Scan for the cell matching the given text and deliver its (X, Y) coordinate at center. 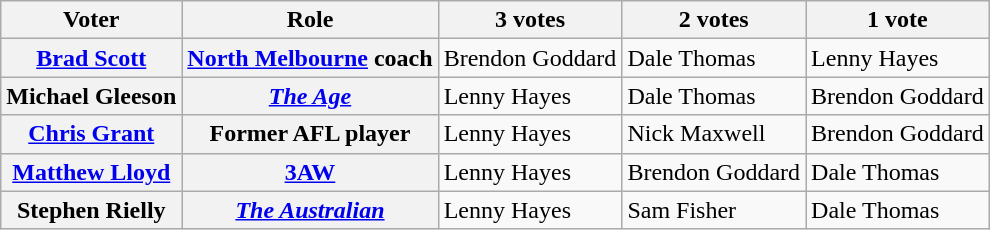
The Australian (310, 210)
The Age (310, 96)
Voter (92, 20)
1 vote (898, 20)
2 votes (714, 20)
Brad Scott (92, 58)
Role (310, 20)
3 votes (530, 20)
Chris Grant (92, 134)
Stephen Rielly (92, 210)
Matthew Lloyd (92, 172)
Sam Fisher (714, 210)
Michael Gleeson (92, 96)
3AW (310, 172)
Nick Maxwell (714, 134)
North Melbourne coach (310, 58)
Former AFL player (310, 134)
